Determine the [X, Y] coordinate at the center of the cell enclosing the given text.  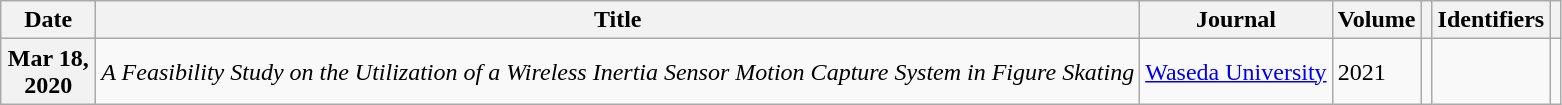
2021 [1376, 72]
Journal [1236, 20]
Waseda University [1236, 72]
Mar 18, 2020 [48, 72]
Identifiers [1491, 20]
A Feasibility Study on the Utilization of a Wireless Inertia Sensor Motion Capture System in Figure Skating [618, 72]
Title [618, 20]
Volume [1376, 20]
Date [48, 20]
